Locate the cell with the specified text and output its [x, y] center coordinate. 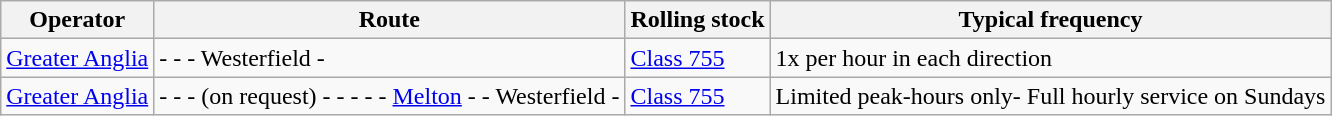
Rolling stock [698, 20]
Limited peak-hours only- Full hourly service on Sundays [1050, 96]
- - - (on request) - - - - - Melton - - Westerfield - [390, 96]
Typical frequency [1050, 20]
Route [390, 20]
1x per hour in each direction [1050, 58]
- - - Westerfield - [390, 58]
Operator [78, 20]
